Capture the cell that displays the provided text and extract its [x, y] central coordinate. 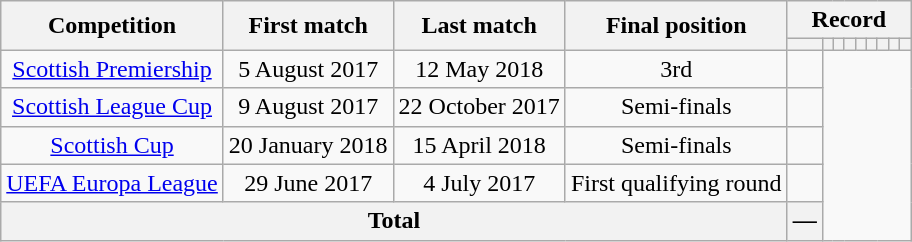
First match [308, 26]
9 August 2017 [308, 107]
5 August 2017 [308, 69]
22 October 2017 [479, 107]
4 July 2017 [479, 183]
Record [849, 20]
Competition [112, 26]
3rd [676, 69]
Scottish Premiership [112, 69]
20 January 2018 [308, 145]
12 May 2018 [479, 69]
Final position [676, 26]
29 June 2017 [308, 183]
Scottish League Cup [112, 107]
Total [394, 221]
Scottish Cup [112, 145]
— [804, 221]
UEFA Europa League [112, 183]
15 April 2018 [479, 145]
First qualifying round [676, 183]
Last match [479, 26]
